Provide the (X, Y) coordinate of the cell's center where the given text is located.  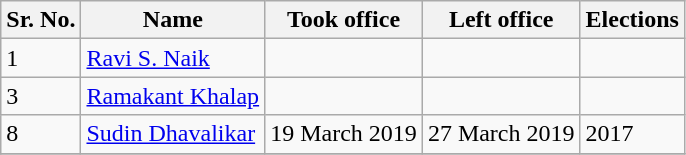
Sudin Dhavalikar (173, 134)
3 (41, 96)
19 March 2019 (344, 134)
Name (173, 20)
27 March 2019 (501, 134)
8 (41, 134)
Took office (344, 20)
2017 (632, 134)
Left office (501, 20)
1 (41, 58)
Ravi S. Naik (173, 58)
Ramakant Khalap (173, 96)
Sr. No. (41, 20)
Elections (632, 20)
